Pinpoint the cell where the given text exists, returning its (x, y) midpoint coordinate. 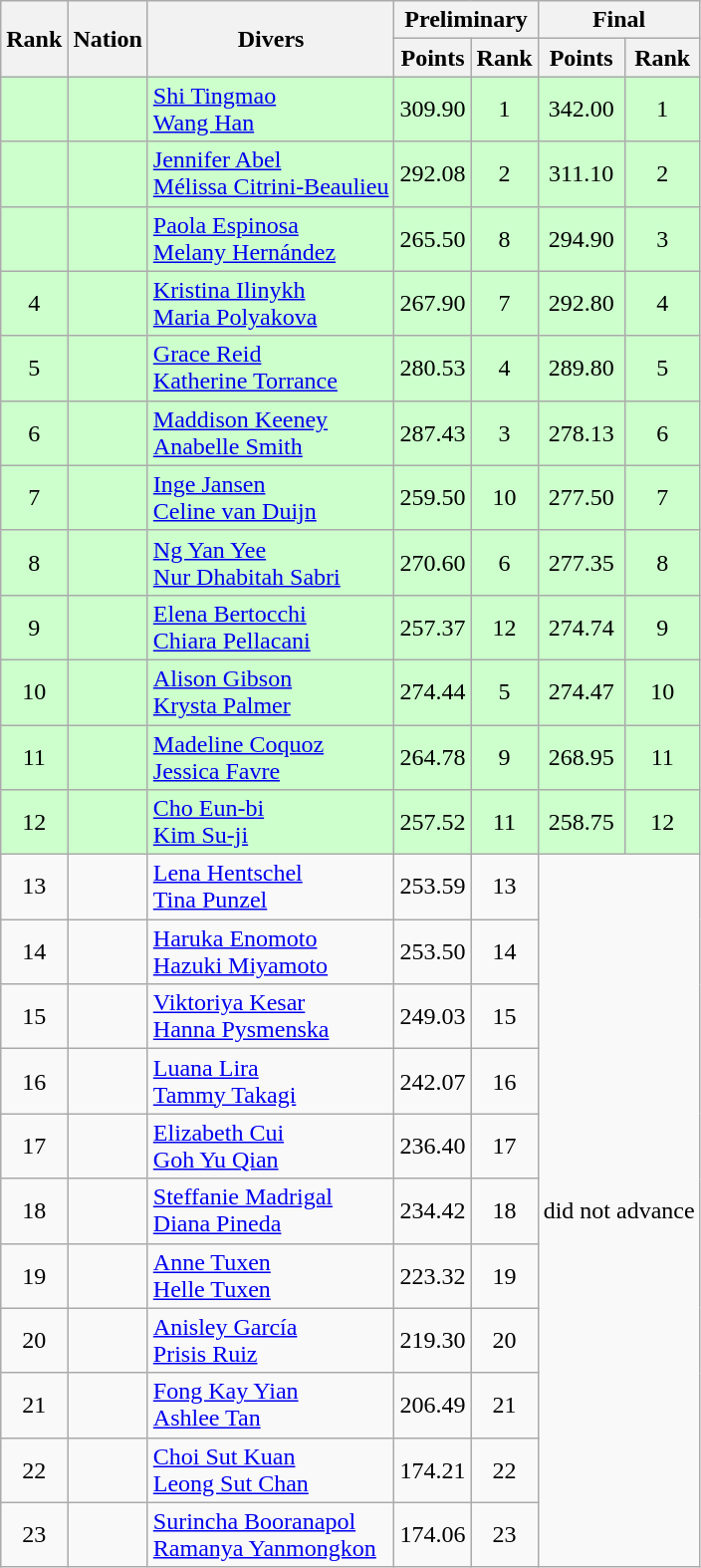
219.30 (432, 1341)
Lena HentschelTina Punzel (271, 887)
264.78 (432, 757)
242.07 (432, 1082)
Steffanie MadrigalDiana Pineda (271, 1211)
277.50 (582, 498)
Anne TuxenHelle Tuxen (271, 1275)
174.21 (432, 1470)
Shi TingmaoWang Han (271, 110)
Madeline CoquozJessica Favre (271, 757)
268.95 (582, 757)
234.42 (432, 1211)
Alison GibsonKrysta Palmer (271, 691)
253.50 (432, 952)
Preliminary (466, 20)
Maddison KeeneyAnabelle Smith (271, 432)
Jennifer AbelMélissa Citrini-Beaulieu (271, 173)
206.49 (432, 1405)
Viktoriya KesarHanna Pysmenska (271, 1016)
253.59 (432, 887)
294.90 (582, 239)
258.75 (582, 823)
Kristina IlinykhMaria Polyakova (271, 303)
Surincha BooranapolRamanya Yanmongkon (271, 1534)
Luana LiraTammy Takagi (271, 1082)
236.40 (432, 1146)
Fong Kay YianAshlee Tan (271, 1405)
287.43 (432, 432)
267.90 (432, 303)
292.08 (432, 173)
259.50 (432, 498)
280.53 (432, 369)
Divers (271, 39)
289.80 (582, 369)
249.03 (432, 1016)
311.10 (582, 173)
257.52 (432, 823)
223.32 (432, 1275)
Ng Yan YeeNur Dhabitah Sabri (271, 562)
274.47 (582, 691)
Inge JansenCeline van Duijn (271, 498)
Nation (108, 39)
277.35 (582, 562)
342.00 (582, 110)
Anisley GarcíaPrisis Ruiz (271, 1341)
265.50 (432, 239)
Haruka EnomotoHazuki Miyamoto (271, 952)
Elena BertocchiChiara Pellacani (271, 628)
270.60 (432, 562)
Choi Sut KuanLeong Sut Chan (271, 1470)
257.37 (432, 628)
Elizabeth CuiGoh Yu Qian (271, 1146)
274.44 (432, 691)
174.06 (432, 1534)
278.13 (582, 432)
Grace ReidKatherine Torrance (271, 369)
Paola EspinosaMelany Hernández (271, 239)
did not advance (619, 1211)
309.90 (432, 110)
274.74 (582, 628)
Cho Eun-biKim Su-ji (271, 823)
292.80 (582, 303)
Final (619, 20)
